Return (x, y) of the center of cell containing provided text 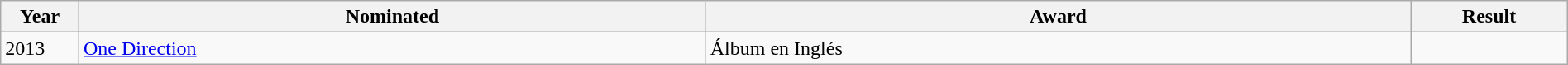
Year (40, 17)
Nominated (392, 17)
Award (1059, 17)
Result (1489, 17)
One Direction (392, 48)
Álbum en Inglés (1059, 48)
2013 (40, 48)
